Determine the (X, Y) coordinate at the center of the cell enclosing the given text.  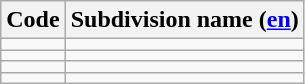
Code (33, 20)
Subdivision name (en) (184, 20)
